For the text-containing cell, return its midpoint in [x, y] coordinate format. 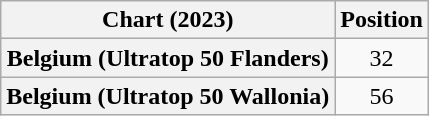
56 [382, 96]
Position [382, 20]
Belgium (Ultratop 50 Wallonia) [168, 96]
32 [382, 58]
Chart (2023) [168, 20]
Belgium (Ultratop 50 Flanders) [168, 58]
